Extract the [x, y] coordinate from the center of the cell holding the provided text.  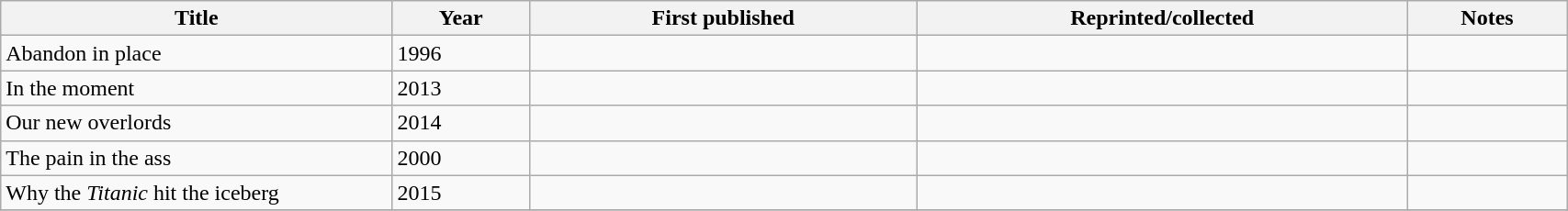
2013 [461, 88]
Notes [1486, 18]
The pain in the ass [197, 158]
2000 [461, 158]
Year [461, 18]
In the moment [197, 88]
Reprinted/collected [1162, 18]
Abandon in place [197, 53]
1996 [461, 53]
2015 [461, 193]
First published [724, 18]
Why the Titanic hit the iceberg [197, 193]
Title [197, 18]
Our new overlords [197, 123]
2014 [461, 123]
